Extract the (X, Y) coordinate from the center of the cell holding the provided text.  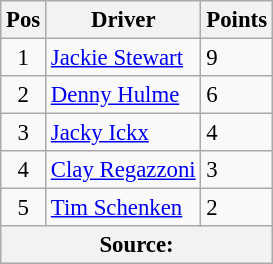
5 (24, 208)
Source: (137, 245)
Driver (124, 20)
1 (24, 58)
Jacky Ickx (124, 133)
Clay Regazzoni (124, 170)
Denny Hulme (124, 95)
6 (236, 95)
Points (236, 20)
Tim Schenken (124, 208)
Pos (24, 20)
9 (236, 58)
Jackie Stewart (124, 58)
